Scan for the cell matching the given text and deliver its (x, y) coordinate at center. 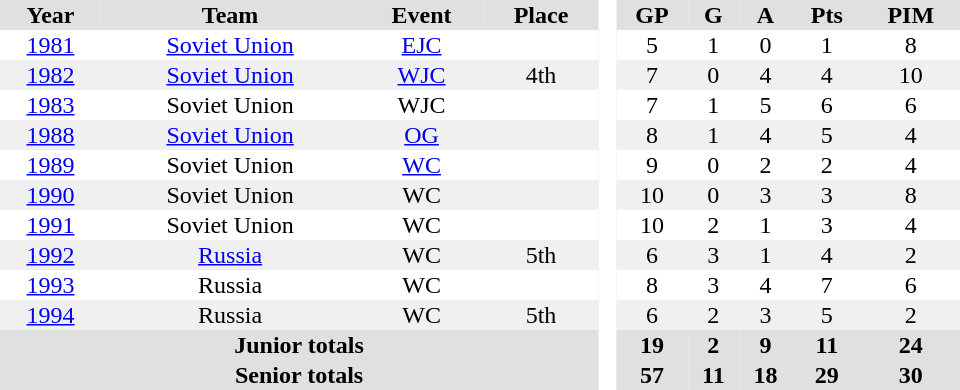
Pts (826, 15)
1992 (50, 255)
1981 (50, 45)
29 (826, 375)
24 (911, 345)
A (766, 15)
Event (422, 15)
1990 (50, 195)
19 (652, 345)
Team (230, 15)
Senior totals (299, 375)
G (714, 15)
GP (652, 15)
Place (541, 15)
1993 (50, 285)
Junior totals (299, 345)
1991 (50, 225)
18 (766, 375)
1988 (50, 135)
1983 (50, 105)
1989 (50, 165)
OG (422, 135)
1994 (50, 315)
4th (541, 75)
EJC (422, 45)
PIM (911, 15)
Year (50, 15)
1982 (50, 75)
30 (911, 375)
57 (652, 375)
